Identify which cell holds the provided text, then report its [X, Y] central coordinate. 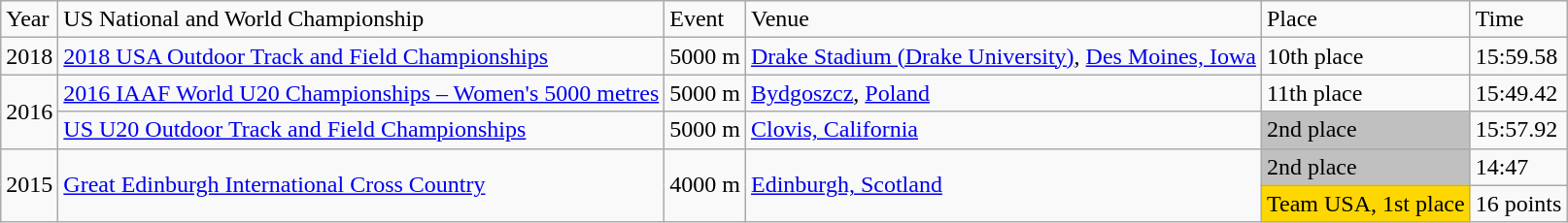
Time [1518, 19]
Clovis, California [1005, 130]
2016 IAAF World U20 Championships – Women's 5000 metres [361, 93]
Team USA, 1st place [1366, 204]
10th place [1366, 56]
4000 m [705, 185]
US National and World Championship [361, 19]
Venue [1005, 19]
Edinburgh, Scotland [1005, 185]
Bydgoszcz, Poland [1005, 93]
Drake Stadium (Drake University), Des Moines, Iowa [1005, 56]
Event [705, 19]
15:57.92 [1518, 130]
16 points [1518, 204]
Place [1366, 19]
11th place [1366, 93]
Great Edinburgh International Cross Country [361, 185]
15:49.42 [1518, 93]
2015 [29, 185]
2016 [29, 111]
14:47 [1518, 167]
US U20 Outdoor Track and Field Championships [361, 130]
2018 [29, 56]
15:59.58 [1518, 56]
2018 USA Outdoor Track and Field Championships [361, 56]
Year [29, 19]
